Extract the (x, y) coordinate from the center of the cell holding the provided text.  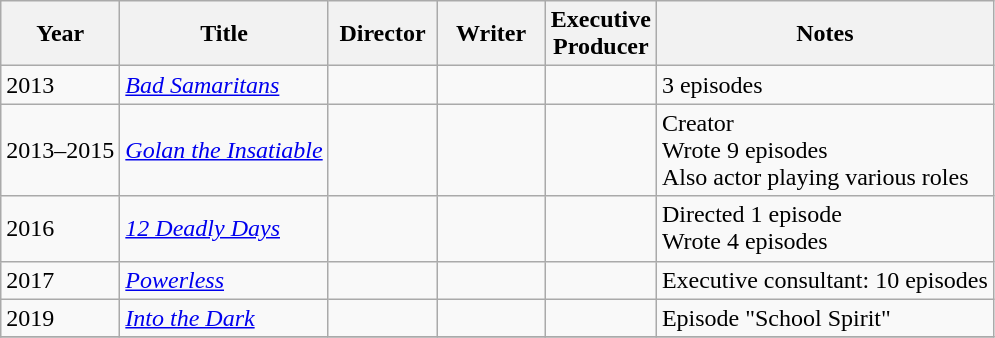
2013–2015 (60, 150)
2016 (60, 228)
Bad Samaritans (224, 85)
Notes (824, 34)
Executive consultant: 10 episodes (824, 280)
3 episodes (824, 85)
CreatorWrote 9 episodesAlso actor playing various roles (824, 150)
Year (60, 34)
2013 (60, 85)
Directed 1 episodeWrote 4 episodes (824, 228)
Powerless (224, 280)
2017 (60, 280)
2019 (60, 318)
Into the Dark (224, 318)
Director (382, 34)
Title (224, 34)
12 Deadly Days (224, 228)
Episode "School Spirit" (824, 318)
Writer (492, 34)
Golan the Insatiable (224, 150)
ExecutiveProducer (600, 34)
